Search for the cell housing the specified text and yield its [X, Y] center coordinate. 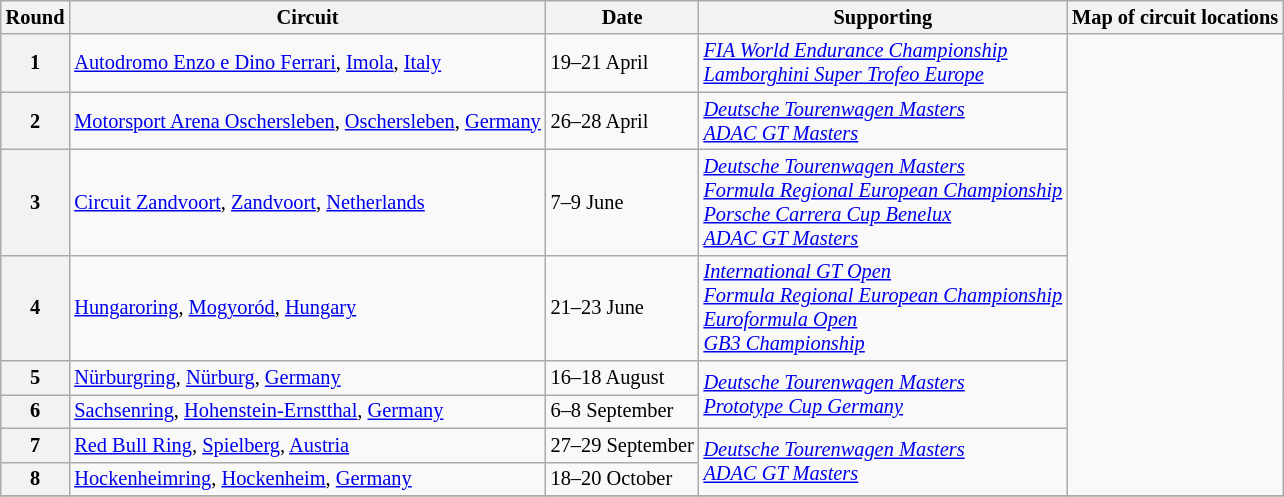
6 [36, 411]
Sachsenring, Hohenstein-Ernstthal, Germany [307, 411]
5 [36, 378]
Motorsport Arena Oschersleben, Oschersleben, Germany [307, 121]
8 [36, 479]
Red Bull Ring, Spielberg, Austria [307, 445]
Deutsche Tourenwagen MastersFormula Regional European ChampionshipPorsche Carrera Cup BeneluxADAC GT Masters [884, 202]
Deutsche Tourenwagen MastersPrototype Cup Germany [884, 394]
27–29 September [622, 445]
26–28 April [622, 121]
16–18 August [622, 378]
Circuit [307, 17]
Date [622, 17]
18–20 October [622, 479]
7–9 June [622, 202]
Circuit Zandvoort, Zandvoort, Netherlands [307, 202]
Hockenheimring, Hockenheim, Germany [307, 479]
1 [36, 63]
7 [36, 445]
FIA World Endurance ChampionshipLamborghini Super Trofeo Europe [884, 63]
Supporting [884, 17]
19–21 April [622, 63]
Map of circuit locations [1175, 17]
3 [36, 202]
6–8 September [622, 411]
Nürburgring, Nürburg, Germany [307, 378]
21–23 June [622, 308]
4 [36, 308]
Hungaroring, Mogyoród, Hungary [307, 308]
Round [36, 17]
2 [36, 121]
Autodromo Enzo e Dino Ferrari, Imola, Italy [307, 63]
International GT OpenFormula Regional European ChampionshipEuroformula OpenGB3 Championship [884, 308]
